Extract the [x, y] coordinate from the center of the cell holding the provided text.  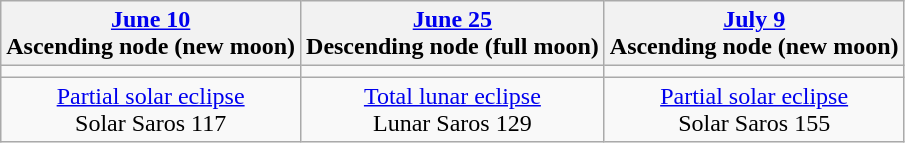
Partial solar eclipseSolar Saros 117 [151, 110]
Total lunar eclipseLunar Saros 129 [453, 110]
June 10Ascending node (new moon) [151, 34]
June 25Descending node (full moon) [453, 34]
Partial solar eclipseSolar Saros 155 [754, 110]
July 9Ascending node (new moon) [754, 34]
